Extract the (X, Y) coordinate from the center of the cell holding the provided text.  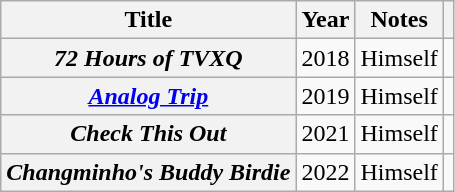
2018 (326, 58)
Notes (399, 20)
2019 (326, 96)
Check This Out (148, 134)
Changminho's Buddy Birdie (148, 172)
72 Hours of TVXQ (148, 58)
Analog Trip (148, 96)
2021 (326, 134)
2022 (326, 172)
Year (326, 20)
Title (148, 20)
